Return [x, y] of the center of cell containing provided text 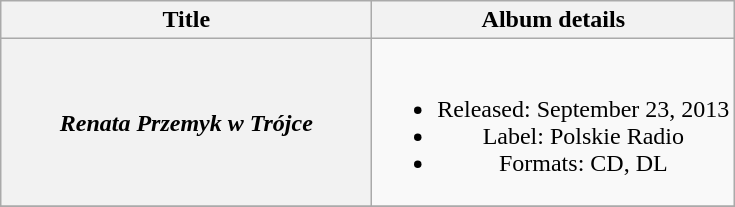
Released: September 23, 2013Label: Polskie RadioFormats: CD, DL [554, 122]
Renata Przemyk w Trójce [186, 122]
Title [186, 20]
Album details [554, 20]
